Identify which cell holds the provided text, then report its [X, Y] central coordinate. 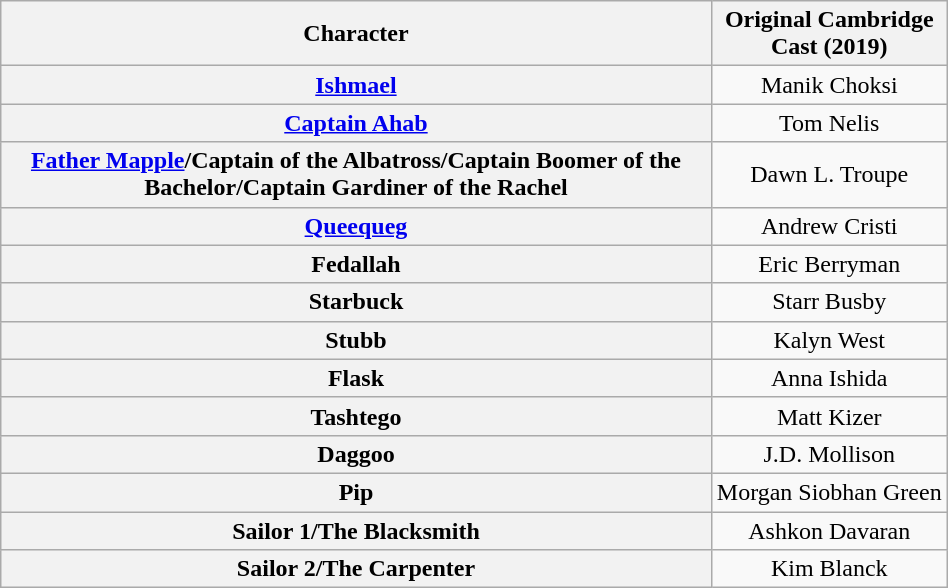
Flask [356, 378]
Daggoo [356, 454]
Starbuck [356, 302]
Sailor 1/The Blacksmith [356, 531]
Matt Kizer [829, 416]
Anna Ishida [829, 378]
Kalyn West [829, 340]
Starr Busby [829, 302]
Tashtego [356, 416]
Eric Berryman [829, 264]
J.D. Mollison [829, 454]
Fedallah [356, 264]
Queequeg [356, 226]
Tom Nelis [829, 123]
Manik Choksi [829, 85]
Stubb [356, 340]
Ashkon Davaran [829, 531]
Dawn L. Troupe [829, 174]
Pip [356, 492]
Captain Ahab [356, 123]
Andrew Cristi [829, 226]
Ishmael [356, 85]
Morgan Siobhan Green [829, 492]
Kim Blanck [829, 569]
Original Cambridge Cast (2019) [829, 34]
Father Mapple/Captain of the Albatross/Captain Boomer of the Bachelor/Captain Gardiner of the Rachel [356, 174]
Sailor 2/The Carpenter [356, 569]
Character [356, 34]
